Extract the (x, y) coordinate from the center of the cell holding the provided text.  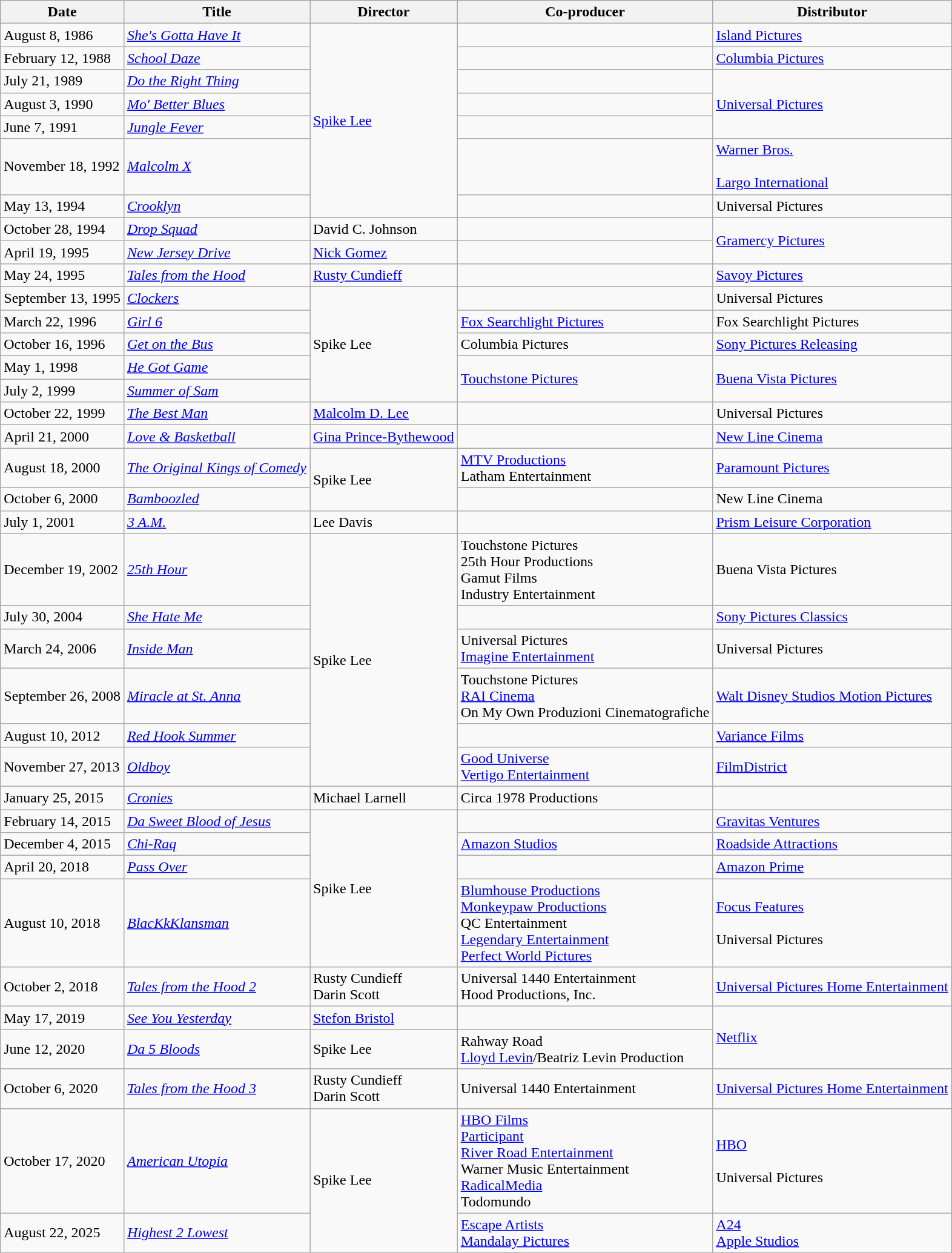
Highest 2 Lowest (217, 1233)
Sony Pictures Classics (832, 617)
February 12, 1988 (62, 58)
Warner Bros.Largo International (832, 167)
Walt Disney Studios Motion Pictures (832, 696)
Universal PicturesImagine Entertainment (585, 648)
May 13, 1994 (62, 206)
August 18, 2000 (62, 468)
Oldboy (217, 767)
Sony Pictures Releasing (832, 345)
October 6, 2000 (62, 499)
Variance Films (832, 735)
New Jersey Drive (217, 252)
Red Hook Summer (217, 735)
August 3, 1990 (62, 104)
Tales from the Hood 3 (217, 1089)
Chi-Raq (217, 844)
Clockers (217, 298)
25th Hour (217, 569)
Rahway RoadLloyd Levin/Beatriz Levin Production (585, 1049)
July 1, 2001 (62, 522)
American Utopia (217, 1160)
Pass Over (217, 867)
Drop Squad (217, 229)
BlacKkKlansman (217, 923)
The Best Man (217, 414)
August 10, 2018 (62, 923)
June 12, 2020 (62, 1049)
October 17, 2020 (62, 1160)
Amazon Prime (832, 867)
Touchstone Pictures25th Hour ProductionsGamut FilmsIndustry Entertainment (585, 569)
May 24, 1995 (62, 275)
Paramount Pictures (832, 468)
Savoy Pictures (832, 275)
Focus FeaturesUniversal Pictures (832, 923)
Island Pictures (832, 35)
She's Gotta Have It (217, 35)
Touchstone PicturesRAI CinemaOn My Own Produzioni Cinematografiche (585, 696)
Da 5 Bloods (217, 1049)
February 14, 2015 (62, 821)
July 21, 1989 (62, 81)
Date (62, 12)
March 24, 2006 (62, 648)
Malcolm X (217, 167)
Universal 1440 EntertainmentHood Productions, Inc. (585, 987)
Michael Larnell (384, 798)
March 22, 1996 (62, 322)
Do the Right Thing (217, 81)
August 10, 2012 (62, 735)
October 6, 2020 (62, 1089)
Tales from the Hood (217, 275)
Roadside Attractions (832, 844)
Tales from the Hood 2 (217, 987)
Netflix (832, 1038)
Blumhouse ProductionsMonkeypaw ProductionsQC EntertainmentLegendary EntertainmentPerfect World Pictures (585, 923)
Title (217, 12)
Gravitas Ventures (832, 821)
July 2, 1999 (62, 391)
The Original Kings of Comedy (217, 468)
Gramercy Pictures (832, 240)
January 25, 2015 (62, 798)
October 2, 2018 (62, 987)
MTV ProductionsLatham Entertainment (585, 468)
Girl 6 (217, 322)
Cronies (217, 798)
Prism Leisure Corporation (832, 522)
Distributor (832, 12)
Gina Prince-Bythewood (384, 437)
Crooklyn (217, 206)
September 26, 2008 (62, 696)
Miracle at St. Anna (217, 696)
Escape ArtistsMandalay Pictures (585, 1233)
Mo' Better Blues (217, 104)
Co-producer (585, 12)
Director (384, 12)
September 13, 1995 (62, 298)
3 A.M. (217, 522)
HBO FilmsParticipantRiver Road EntertainmentWarner Music EntertainmentRadicalMediaTodomundo (585, 1160)
He Got Game (217, 368)
May 17, 2019 (62, 1018)
May 1, 1998 (62, 368)
June 7, 1991 (62, 127)
Lee Davis (384, 522)
School Daze (217, 58)
Malcolm D. Lee (384, 414)
April 21, 2000 (62, 437)
Stefon Bristol (384, 1018)
Amazon Studios (585, 844)
FilmDistrict (832, 767)
Summer of Sam (217, 391)
Good UniverseVertigo Entertainment (585, 767)
October 28, 1994 (62, 229)
Bamboozled (217, 499)
Jungle Fever (217, 127)
Circa 1978 Productions (585, 798)
December 19, 2002 (62, 569)
August 8, 1986 (62, 35)
April 20, 2018 (62, 867)
Nick Gomez (384, 252)
July 30, 2004 (62, 617)
October 22, 1999 (62, 414)
November 27, 2013 (62, 767)
David C. Johnson (384, 229)
Rusty Cundieff (384, 275)
April 19, 1995 (62, 252)
Touchstone Pictures (585, 379)
A24Apple Studios (832, 1233)
November 18, 1992 (62, 167)
August 22, 2025 (62, 1233)
She Hate Me (217, 617)
Inside Man (217, 648)
Da Sweet Blood of Jesus (217, 821)
HBOUniversal Pictures (832, 1160)
October 16, 1996 (62, 345)
Universal 1440 Entertainment (585, 1089)
December 4, 2015 (62, 844)
See You Yesterday (217, 1018)
Get on the Bus (217, 345)
Love & Basketball (217, 437)
